Identify which cell holds the provided text, then report its [X, Y] central coordinate. 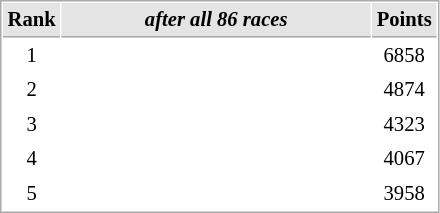
Points [404, 20]
6858 [404, 56]
4067 [404, 158]
3 [32, 124]
after all 86 races [216, 20]
3958 [404, 194]
1 [32, 56]
4323 [404, 124]
Rank [32, 20]
4874 [404, 90]
4 [32, 158]
2 [32, 90]
5 [32, 194]
